Locate the cell with the specified text and output its [X, Y] center coordinate. 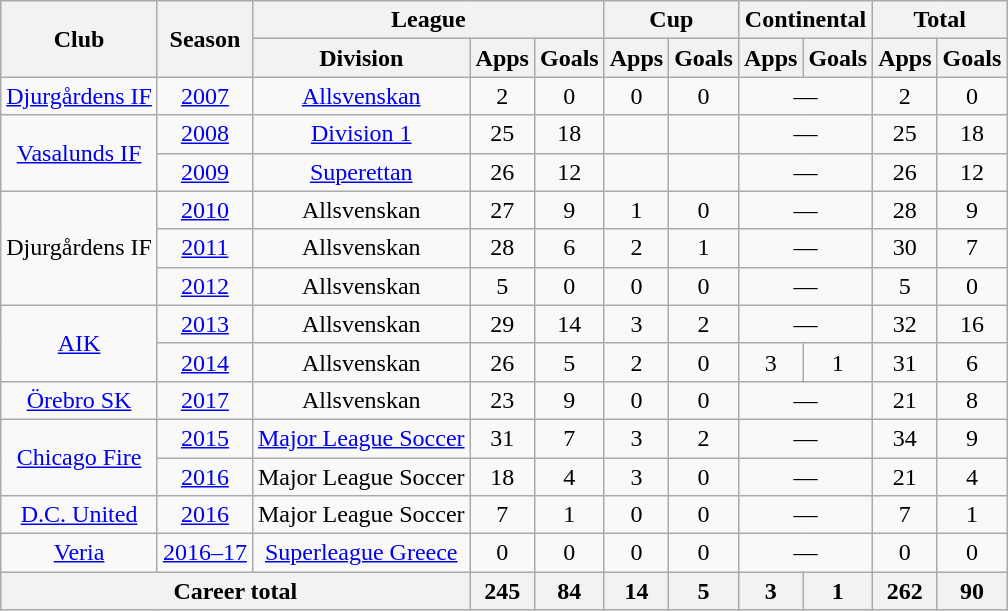
Veria [80, 553]
Örebro SK [80, 400]
2011 [204, 248]
AIK [80, 343]
Vasalunds IF [80, 153]
2017 [204, 400]
Division [361, 58]
29 [502, 324]
2014 [204, 362]
Club [80, 39]
30 [905, 248]
Total [940, 20]
2012 [204, 286]
23 [502, 400]
2007 [204, 96]
84 [569, 591]
245 [502, 591]
32 [905, 324]
16 [972, 324]
League [428, 20]
2015 [204, 438]
8 [972, 400]
27 [502, 210]
Division 1 [361, 134]
2010 [204, 210]
2009 [204, 172]
D.C. United [80, 515]
34 [905, 438]
2016–17 [204, 553]
Season [204, 39]
2008 [204, 134]
262 [905, 591]
Superleague Greece [361, 553]
Career total [236, 591]
Superettan [361, 172]
Continental [805, 20]
2013 [204, 324]
Chicago Fire [80, 457]
90 [972, 591]
Cup [671, 20]
